From the cell containing the given text, extract its center point as [x, y] coordinate. 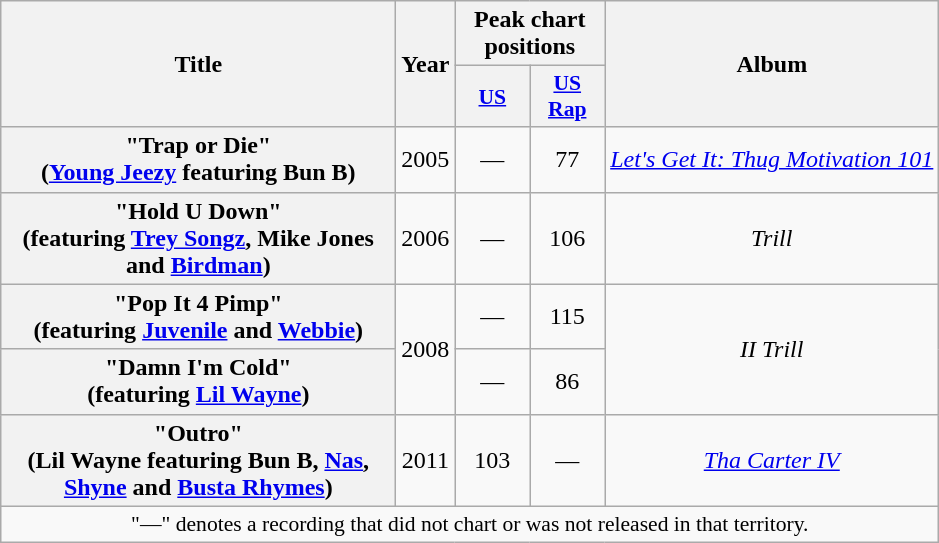
106 [568, 238]
Tha Carter IV [772, 460]
II Trill [772, 349]
115 [568, 316]
2008 [426, 349]
Let's Get It: Thug Motivation 101 [772, 160]
77 [568, 160]
"Damn I'm Cold"(featuring Lil Wayne) [198, 382]
Trill [772, 238]
USRap [568, 96]
"—" denotes a recording that did not chart or was not released in that territory. [470, 524]
Peak chart positions [530, 34]
US [492, 96]
2005 [426, 160]
"Trap or Die"(Young Jeezy featuring Bun B) [198, 160]
86 [568, 382]
2011 [426, 460]
"Pop It 4 Pimp"(featuring Juvenile and Webbie) [198, 316]
2006 [426, 238]
Title [198, 64]
103 [492, 460]
"Outro"(Lil Wayne featuring Bun B, Nas, Shyne and Busta Rhymes) [198, 460]
"Hold U Down"(featuring Trey Songz, Mike Jones and Birdman) [198, 238]
Year [426, 64]
Album [772, 64]
